Scan for the cell matching the given text and deliver its (X, Y) coordinate at center. 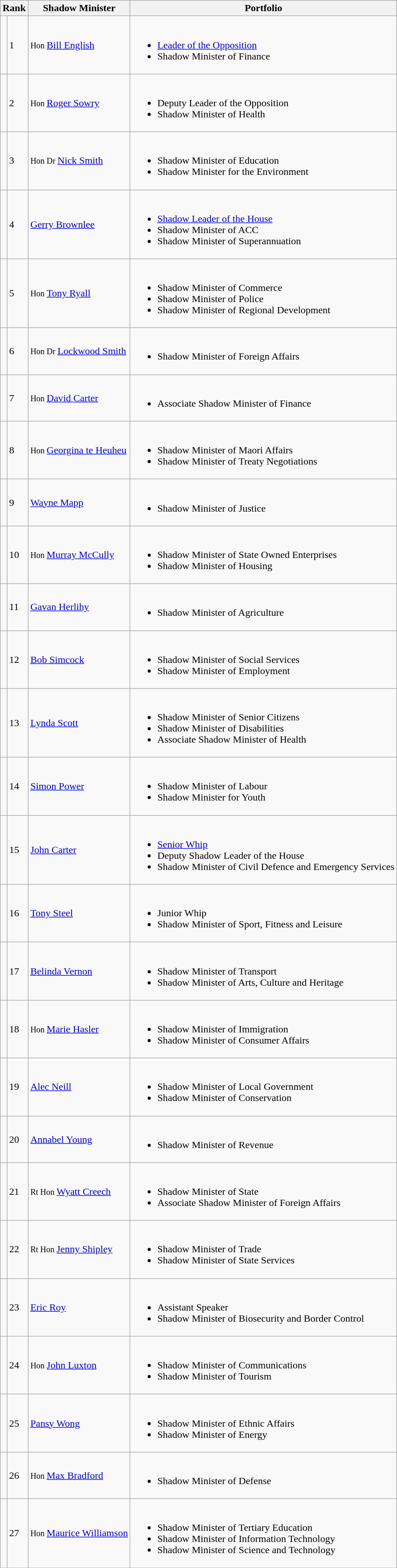
27 (17, 1533)
Gavan Herlihy (79, 607)
Pansy Wong (79, 1423)
6 (17, 351)
10 (17, 555)
9 (17, 503)
Shadow Leader of the HouseShadow Minister of ACCShadow Minister of Superannuation (263, 224)
Simon Power (79, 786)
18 (17, 1029)
Hon Dr Lockwood Smith (79, 351)
14 (17, 786)
Shadow Minister of LabourShadow Minister for Youth (263, 786)
Assistant SpeakerShadow Minister of Biosecurity and Border Control (263, 1307)
Hon Maurice Williamson (79, 1533)
1 (17, 45)
15 (17, 850)
21 (17, 1191)
Shadow Minister of Maori AffairsShadow Minister of Treaty Negotiations (263, 450)
Hon John Luxton (79, 1365)
Shadow Minister of State Owned EnterprisesShadow Minister of Housing (263, 555)
Gerry Brownlee (79, 224)
7 (17, 398)
Shadow Minister of TransportShadow Minister of Arts, Culture and Heritage (263, 971)
Junior WhipShadow Minister of Sport, Fitness and Leisure (263, 913)
Shadow Minister of Revenue (263, 1139)
Bob Simcock (79, 660)
Hon Murray McCully (79, 555)
Tony Steel (79, 913)
19 (17, 1087)
Associate Shadow Minister of Finance (263, 398)
Portfolio (263, 8)
Lynda Scott (79, 723)
Wayne Mapp (79, 503)
26 (17, 1475)
2 (17, 103)
Hon Roger Sowry (79, 103)
Shadow Minister of CommunicationsShadow Minister of Tourism (263, 1365)
Annabel Young (79, 1139)
20 (17, 1139)
24 (17, 1365)
17 (17, 971)
Alec Neill (79, 1087)
Hon Max Bradford (79, 1475)
Shadow Minister of Ethnic AffairsShadow Minister of Energy (263, 1423)
John Carter (79, 850)
Shadow Minister of StateAssociate Shadow Minister of Foreign Affairs (263, 1191)
Shadow Minister of Justice (263, 503)
Shadow Minister of EducationShadow Minister for the Environment (263, 161)
Shadow Minister of Tertiary EducationShadow Minister of Information TechnologyShadow Minister of Science and Technology (263, 1533)
3 (17, 161)
16 (17, 913)
Hon Georgina te Heuheu (79, 450)
22 (17, 1249)
Shadow Minister of Local GovernmentShadow Minister of Conservation (263, 1087)
4 (17, 224)
Hon David Carter (79, 398)
Shadow Minister of Defense (263, 1475)
Shadow Minister of Social ServicesShadow Minister of Employment (263, 660)
13 (17, 723)
11 (17, 607)
8 (17, 450)
Shadow Minister of Agriculture (263, 607)
Hon Dr Nick Smith (79, 161)
Rank (14, 8)
Leader of the OppositionShadow Minister of Finance (263, 45)
Hon Bill English (79, 45)
23 (17, 1307)
Rt Hon Jenny Shipley (79, 1249)
Shadow Minister of TradeShadow Minister of State Services (263, 1249)
Deputy Leader of the OppositionShadow Minister of Health (263, 103)
12 (17, 660)
Rt Hon Wyatt Creech (79, 1191)
25 (17, 1423)
Belinda Vernon (79, 971)
Senior WhipDeputy Shadow Leader of the HouseShadow Minister of Civil Defence and Emergency Services (263, 850)
Shadow Minister (79, 8)
Shadow Minister of Senior CitizensShadow Minister of DisabilitiesAssociate Shadow Minister of Health (263, 723)
Eric Roy (79, 1307)
5 (17, 293)
Hon Marie Hasler (79, 1029)
Hon Tony Ryall (79, 293)
Shadow Minister of CommerceShadow Minister of PoliceShadow Minister of Regional Development (263, 293)
Shadow Minister of ImmigrationShadow Minister of Consumer Affairs (263, 1029)
Shadow Minister of Foreign Affairs (263, 351)
